Identify which cell holds the provided text, then report its [x, y] central coordinate. 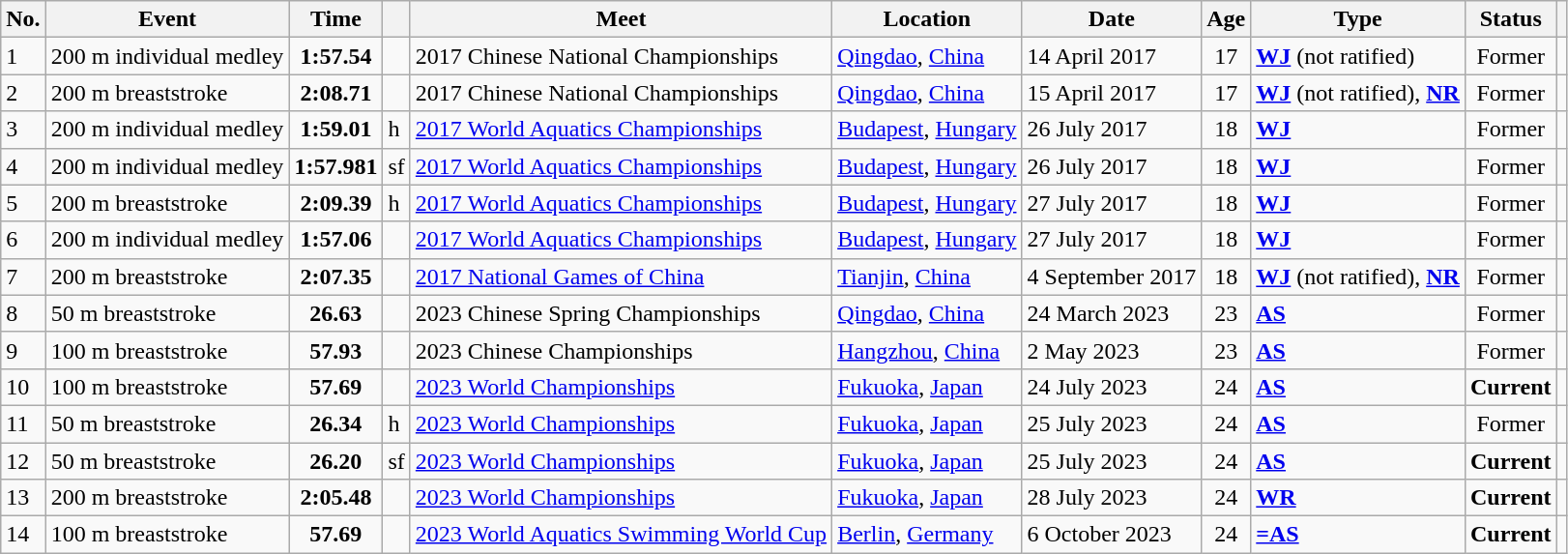
26.34 [336, 423]
4 September 2017 [1112, 277]
12 [23, 461]
Tianjin, China [927, 277]
3 [23, 130]
2017 National Games of China [621, 277]
24 July 2023 [1112, 387]
2:05.48 [336, 498]
WJ (not ratified) [1358, 56]
2:08.71 [336, 93]
Date [1112, 19]
13 [23, 498]
26.63 [336, 313]
28 July 2023 [1112, 498]
10 [23, 387]
2 May 2023 [1112, 350]
=AS [1358, 535]
WR [1358, 498]
Time [336, 19]
11 [23, 423]
Berlin, Germany [927, 535]
1:57.06 [336, 240]
7 [23, 277]
57.93 [336, 350]
Meet [621, 19]
2023 Chinese Championships [621, 350]
5 [23, 203]
Status [1510, 19]
1:57.981 [336, 166]
1 [23, 56]
2023 World Aquatics Swimming World Cup [621, 535]
24 March 2023 [1112, 313]
9 [23, 350]
Hangzhou, China [927, 350]
1:57.54 [336, 56]
6 October 2023 [1112, 535]
14 April 2017 [1112, 56]
8 [23, 313]
Type [1358, 19]
Age [1226, 19]
Location [927, 19]
2023 Chinese Spring Championships [621, 313]
4 [23, 166]
15 April 2017 [1112, 93]
2:07.35 [336, 277]
2 [23, 93]
26.20 [336, 461]
2:09.39 [336, 203]
No. [23, 19]
Event [167, 19]
6 [23, 240]
1:59.01 [336, 130]
14 [23, 535]
